Return the (X, Y) coordinate for the center point of the cell that contains the specified text.  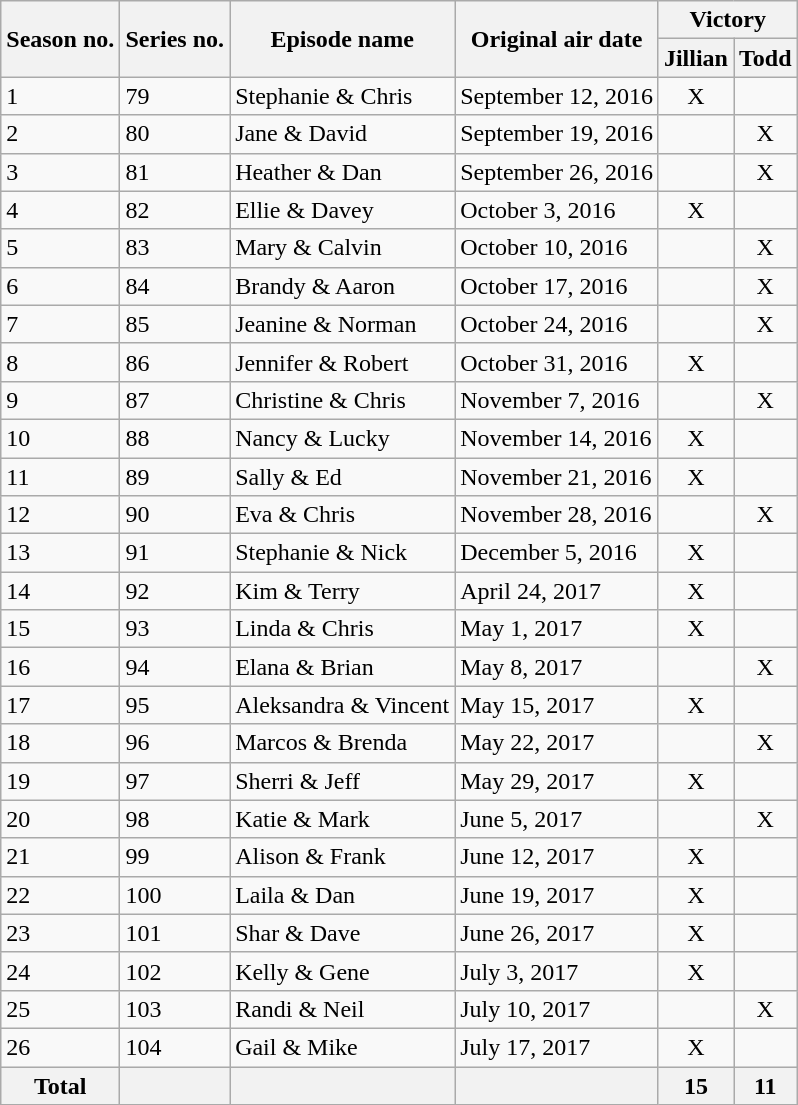
Series no. (175, 39)
May 29, 2017 (557, 781)
Aleksandra & Vincent (342, 705)
12 (60, 515)
September 12, 2016 (557, 96)
July 17, 2017 (557, 1047)
20 (60, 819)
September 26, 2016 (557, 172)
79 (175, 96)
96 (175, 743)
14 (60, 591)
Total (60, 1085)
September 19, 2016 (557, 134)
Jillian (696, 58)
100 (175, 895)
October 31, 2016 (557, 362)
81 (175, 172)
Heather & Dan (342, 172)
Victory (728, 20)
87 (175, 400)
Episode name (342, 39)
June 26, 2017 (557, 933)
November 7, 2016 (557, 400)
85 (175, 324)
May 15, 2017 (557, 705)
July 10, 2017 (557, 1009)
93 (175, 629)
89 (175, 477)
Katie & Mark (342, 819)
22 (60, 895)
17 (60, 705)
Sherri & Jeff (342, 781)
88 (175, 438)
1 (60, 96)
94 (175, 667)
Todd (766, 58)
18 (60, 743)
Season no. (60, 39)
December 5, 2016 (557, 553)
82 (175, 210)
13 (60, 553)
86 (175, 362)
Kelly & Gene (342, 971)
24 (60, 971)
Randi & Neil (342, 1009)
2 (60, 134)
Marcos & Brenda (342, 743)
October 24, 2016 (557, 324)
April 24, 2017 (557, 591)
90 (175, 515)
Stephanie & Chris (342, 96)
May 1, 2017 (557, 629)
23 (60, 933)
4 (60, 210)
83 (175, 248)
103 (175, 1009)
21 (60, 857)
104 (175, 1047)
9 (60, 400)
Christine & Chris (342, 400)
6 (60, 286)
June 5, 2017 (557, 819)
Laila & Dan (342, 895)
25 (60, 1009)
7 (60, 324)
26 (60, 1047)
November 28, 2016 (557, 515)
June 12, 2017 (557, 857)
July 3, 2017 (557, 971)
November 14, 2016 (557, 438)
Sally & Ed (342, 477)
99 (175, 857)
95 (175, 705)
Jane & David (342, 134)
Gail & Mike (342, 1047)
Alison & Frank (342, 857)
October 10, 2016 (557, 248)
Jennifer & Robert (342, 362)
Mary & Calvin (342, 248)
November 21, 2016 (557, 477)
Nancy & Lucky (342, 438)
Jeanine & Norman (342, 324)
Ellie & Davey (342, 210)
16 (60, 667)
102 (175, 971)
84 (175, 286)
101 (175, 933)
Linda & Chris (342, 629)
80 (175, 134)
98 (175, 819)
May 8, 2017 (557, 667)
Elana & Brian (342, 667)
5 (60, 248)
Brandy & Aaron (342, 286)
June 19, 2017 (557, 895)
Stephanie & Nick (342, 553)
10 (60, 438)
October 17, 2016 (557, 286)
Shar & Dave (342, 933)
October 3, 2016 (557, 210)
8 (60, 362)
May 22, 2017 (557, 743)
92 (175, 591)
3 (60, 172)
97 (175, 781)
19 (60, 781)
Eva & Chris (342, 515)
Kim & Terry (342, 591)
91 (175, 553)
Original air date (557, 39)
